Search for the cell housing the specified text and yield its [x, y] center coordinate. 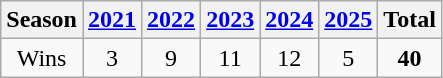
2021 [112, 20]
Wins [42, 58]
12 [290, 58]
5 [348, 58]
Total [410, 20]
3 [112, 58]
2022 [172, 20]
2025 [348, 20]
2023 [230, 20]
2024 [290, 20]
11 [230, 58]
40 [410, 58]
9 [172, 58]
Season [42, 20]
